Extract the [X, Y] coordinate from the center of the cell holding the provided text.  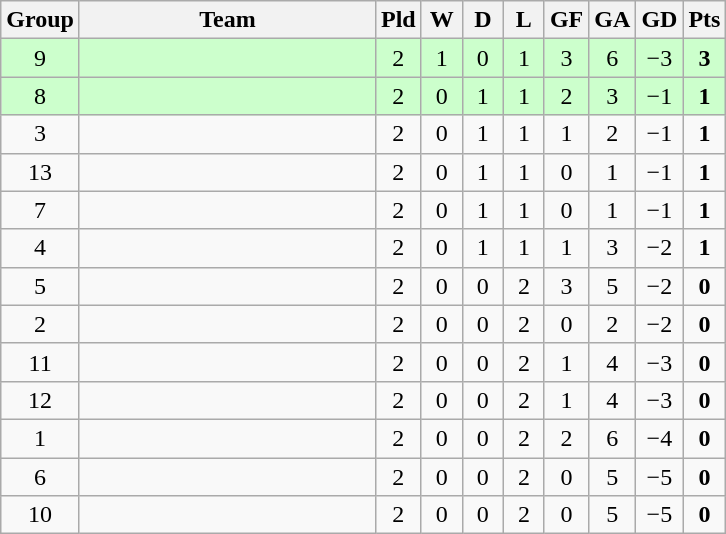
L [524, 20]
Pld [398, 20]
GD [660, 20]
11 [40, 362]
D [482, 20]
GF [566, 20]
13 [40, 172]
9 [40, 58]
GA [612, 20]
10 [40, 515]
Team [227, 20]
Pts [704, 20]
12 [40, 400]
8 [40, 96]
7 [40, 210]
Group [40, 20]
−4 [660, 438]
W [442, 20]
